Scan for the cell matching the given text and deliver its [X, Y] coordinate at center. 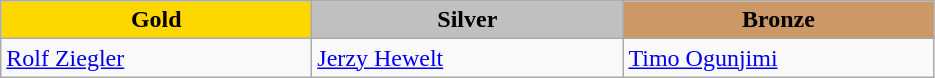
Silver [468, 20]
Rolf Ziegler [156, 58]
Bronze [778, 20]
Timo Ogunjimi [778, 58]
Jerzy Hewelt [468, 58]
Gold [156, 20]
